Output the (X, Y) coordinate of the center of the cell containing the given text.  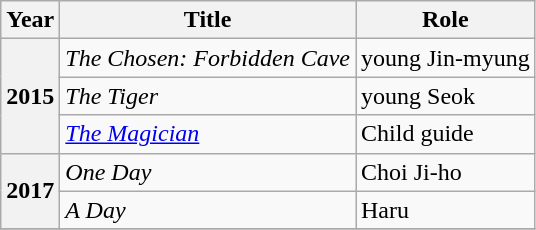
Year (30, 20)
The Tiger (208, 96)
The Chosen: Forbidden Cave (208, 58)
2015 (30, 96)
Haru (446, 210)
young Jin-myung (446, 58)
The Magician (208, 134)
A Day (208, 210)
2017 (30, 191)
Title (208, 20)
One Day (208, 172)
Child guide (446, 134)
Role (446, 20)
Choi Ji-ho (446, 172)
young Seok (446, 96)
